Output the [X, Y] coordinate of the center of the cell containing the given text.  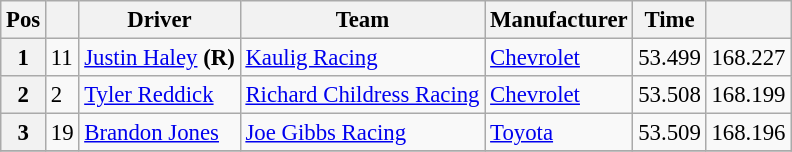
Joe Gibbs Racing [362, 133]
Driver [160, 20]
Brandon Jones [160, 133]
19 [62, 133]
Richard Childress Racing [362, 95]
168.199 [748, 95]
Kaulig Racing [362, 58]
Team [362, 20]
Toyota [559, 133]
Time [670, 20]
Manufacturer [559, 20]
Tyler Reddick [160, 95]
53.499 [670, 58]
168.196 [748, 133]
53.509 [670, 133]
Pos [24, 20]
168.227 [748, 58]
11 [62, 58]
1 [24, 58]
3 [24, 133]
53.508 [670, 95]
Justin Haley (R) [160, 58]
